Extract the [x, y] coordinate from the center of the cell holding the provided text.  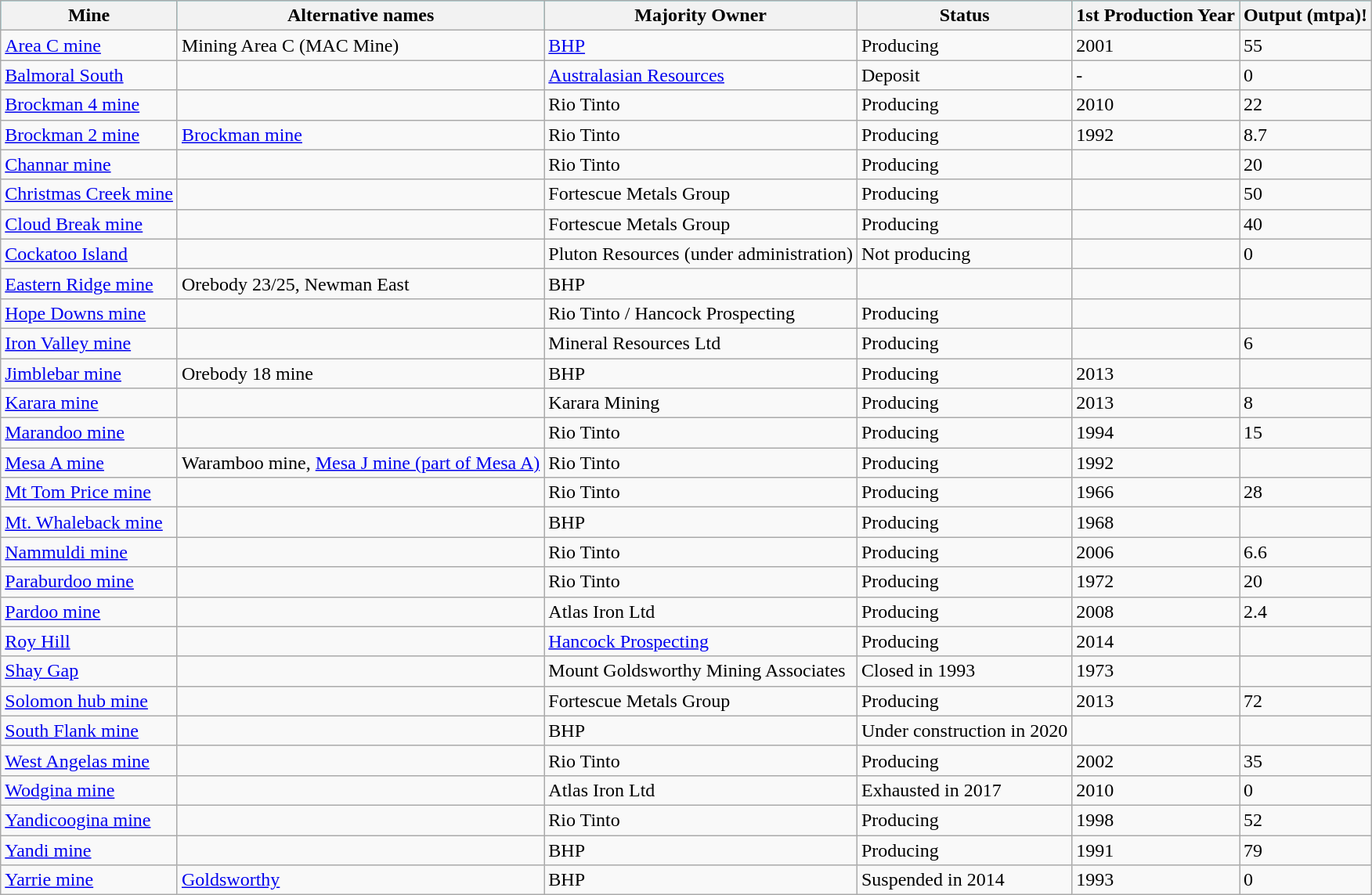
South Flank mine [89, 731]
40 [1306, 224]
1994 [1156, 433]
2014 [1156, 641]
Mesa A mine [89, 463]
28 [1306, 493]
Exhausted in 2017 [964, 790]
Alternative names [360, 16]
Rio Tinto / Hancock Prospecting [701, 313]
2001 [1156, 45]
Cockatoo Island [89, 254]
72 [1306, 701]
1993 [1156, 880]
Karara mine [89, 403]
Jimblebar mine [89, 374]
Pardoo mine [89, 612]
1972 [1156, 582]
Australasian Resources [701, 75]
Christmas Creek mine [89, 194]
6.6 [1306, 552]
Channar mine [89, 164]
1973 [1156, 671]
Hancock Prospecting [701, 641]
Status [964, 16]
6 [1306, 343]
Mining Area C (MAC Mine) [360, 45]
1991 [1156, 850]
Paraburdoo mine [89, 582]
55 [1306, 45]
2.4 [1306, 612]
West Angelas mine [89, 760]
Wodgina mine [89, 790]
Orebody 23/25, Newman East [360, 283]
2006 [1156, 552]
Mt. Whaleback mine [89, 522]
15 [1306, 433]
79 [1306, 850]
Solomon hub mine [89, 701]
Brockman 4 mine [89, 105]
Roy Hill [89, 641]
- [1156, 75]
Cloud Break mine [89, 224]
Balmoral South [89, 75]
Eastern Ridge mine [89, 283]
Marandoo mine [89, 433]
Not producing [964, 254]
8.7 [1306, 135]
Area C mine [89, 45]
1966 [1156, 493]
Mount Goldsworthy Mining Associates [701, 671]
Orebody 18 mine [360, 374]
Majority Owner [701, 16]
52 [1306, 820]
Output (mtpa)! [1306, 16]
Nammuldi mine [89, 552]
Deposit [964, 75]
Yandicoogina mine [89, 820]
35 [1306, 760]
Yarrie mine [89, 880]
1st Production Year [1156, 16]
Shay Gap [89, 671]
Brockman 2 mine [89, 135]
Goldsworthy [360, 880]
2002 [1156, 760]
Hope Downs mine [89, 313]
2008 [1156, 612]
Pluton Resources (under administration) [701, 254]
Under construction in 2020 [964, 731]
1968 [1156, 522]
50 [1306, 194]
Waramboo mine, Mesa J mine (part of Mesa A) [360, 463]
Iron Valley mine [89, 343]
1998 [1156, 820]
22 [1306, 105]
Karara Mining [701, 403]
Mine [89, 16]
Yandi mine [89, 850]
Closed in 1993 [964, 671]
Suspended in 2014 [964, 880]
8 [1306, 403]
Brockman mine [360, 135]
Mt Tom Price mine [89, 493]
Mineral Resources Ltd [701, 343]
